Extract the (x, y) coordinate from the center of the cell holding the provided text.  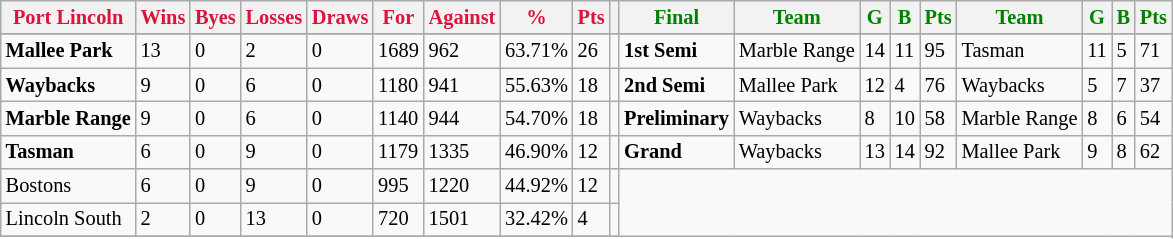
944 (462, 118)
Lincoln South (68, 219)
63.71% (536, 51)
1140 (398, 118)
58 (938, 118)
71 (1154, 51)
1335 (462, 152)
95 (938, 51)
54 (1154, 118)
46.90% (536, 152)
For (398, 17)
92 (938, 152)
962 (462, 51)
26 (592, 51)
32.42% (536, 219)
941 (462, 85)
54.70% (536, 118)
720 (398, 219)
1180 (398, 85)
Preliminary (676, 118)
2nd Semi (676, 85)
1179 (398, 152)
Wins (164, 17)
1501 (462, 219)
1st Semi (676, 51)
Grand (676, 152)
7 (1124, 85)
55.63% (536, 85)
995 (398, 186)
1220 (462, 186)
Draws (340, 17)
Losses (274, 17)
10 (905, 118)
76 (938, 85)
% (536, 17)
Port Lincoln (68, 17)
44.92% (536, 186)
62 (1154, 152)
Final (676, 17)
Bostons (68, 186)
Against (462, 17)
1689 (398, 51)
37 (1154, 85)
Byes (215, 17)
